Locate the cell with the specified text and output its [x, y] center coordinate. 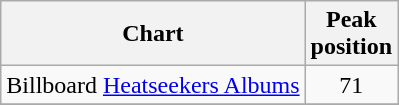
Peakposition [351, 34]
Billboard Heatseekers Albums [153, 85]
71 [351, 85]
Chart [153, 34]
